Return the [X, Y] coordinate for the center point of the cell that contains the specified text.  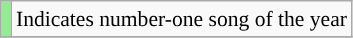
Indicates number-one song of the year [182, 19]
